Pinpoint the cell where the given text exists, returning its [x, y] midpoint coordinate. 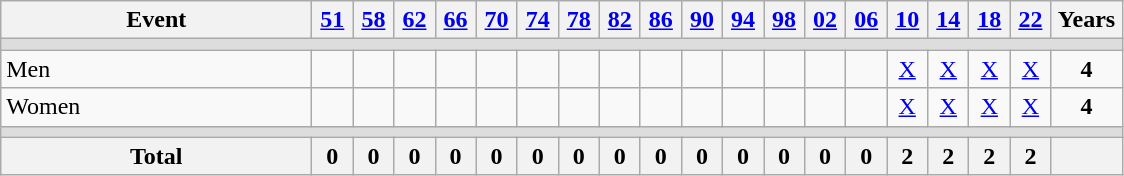
06 [866, 20]
66 [456, 20]
Total [156, 156]
Years [1086, 20]
58 [374, 20]
62 [414, 20]
94 [742, 20]
18 [990, 20]
82 [620, 20]
Men [156, 69]
Women [156, 107]
86 [660, 20]
02 [826, 20]
51 [332, 20]
70 [496, 20]
74 [538, 20]
22 [1030, 20]
Event [156, 20]
10 [908, 20]
78 [578, 20]
14 [948, 20]
90 [702, 20]
98 [784, 20]
